Return the (x, y) coordinate for the center point of the cell that contains the specified text.  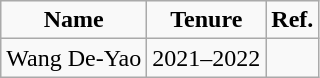
Tenure (206, 20)
Wang De-Yao (74, 58)
Name (74, 20)
2021–2022 (206, 58)
Ref. (292, 20)
